Identify which cell holds the provided text, then report its (X, Y) central coordinate. 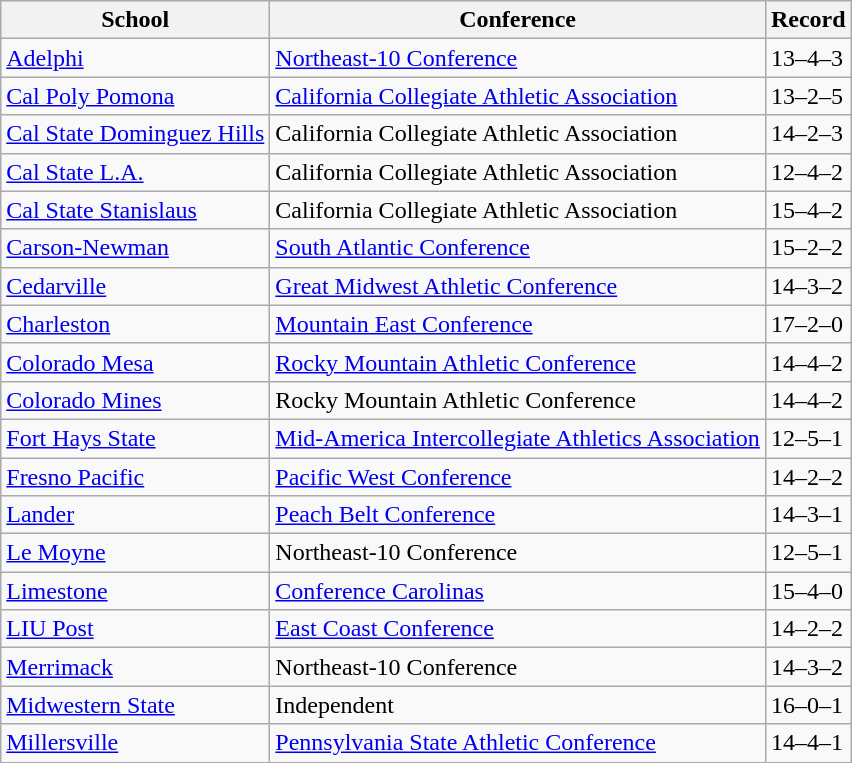
Mountain East Conference (518, 324)
13–4–3 (808, 58)
13–2–5 (808, 96)
Peach Belt Conference (518, 515)
15–2–2 (808, 248)
Colorado Mesa (136, 362)
Cal State L.A. (136, 172)
Pennsylvania State Athletic Conference (518, 743)
Cedarville (136, 286)
Carson-Newman (136, 248)
Millersville (136, 743)
Record (808, 20)
East Coast Conference (518, 629)
LIU Post (136, 629)
Lander (136, 515)
Conference Carolinas (518, 591)
14–2–3 (808, 134)
Le Moyne (136, 553)
Cal State Stanislaus (136, 210)
School (136, 20)
15–4–0 (808, 591)
Great Midwest Athletic Conference (518, 286)
12–4–2 (808, 172)
Mid-America Intercollegiate Athletics Association (518, 438)
14–4–1 (808, 743)
Limestone (136, 591)
South Atlantic Conference (518, 248)
Independent (518, 705)
17–2–0 (808, 324)
Fort Hays State (136, 438)
Conference (518, 20)
Cal Poly Pomona (136, 96)
14–3–1 (808, 515)
Adelphi (136, 58)
Charleston (136, 324)
Midwestern State (136, 705)
16–0–1 (808, 705)
Fresno Pacific (136, 477)
15–4–2 (808, 210)
Pacific West Conference (518, 477)
Cal State Dominguez Hills (136, 134)
Merrimack (136, 667)
Colorado Mines (136, 400)
